Extract the [x, y] coordinate from the center of the cell holding the provided text.  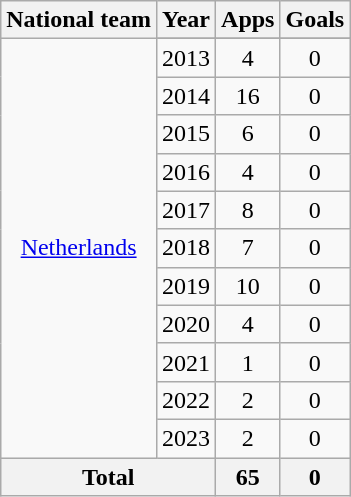
1 [248, 362]
6 [248, 134]
2017 [186, 210]
7 [248, 248]
2020 [186, 324]
Apps [248, 20]
Total [108, 477]
2022 [186, 400]
Goals [315, 20]
65 [248, 477]
8 [248, 210]
2018 [186, 248]
Netherlands [79, 248]
16 [248, 96]
2021 [186, 362]
2013 [186, 58]
2023 [186, 438]
2019 [186, 286]
2015 [186, 134]
National team [79, 20]
Year [186, 20]
10 [248, 286]
2014 [186, 96]
2016 [186, 172]
